Identify which cell holds the provided text, then report its (X, Y) central coordinate. 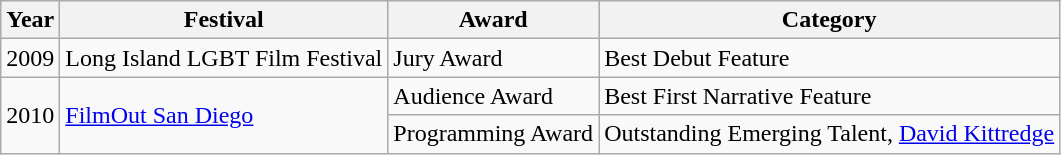
Year (30, 20)
Outstanding Emerging Talent, David Kittredge (830, 134)
2009 (30, 58)
Best First Narrative Feature (830, 96)
Programming Award (494, 134)
Jury Award (494, 58)
Festival (224, 20)
Award (494, 20)
Category (830, 20)
Audience Award (494, 96)
FilmOut San Diego (224, 115)
Best Debut Feature (830, 58)
Long Island LGBT Film Festival (224, 58)
2010 (30, 115)
